For the text-containing cell, return its midpoint in (x, y) coordinate format. 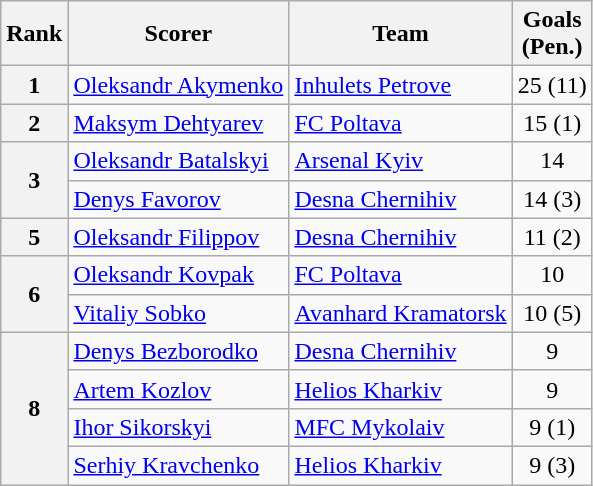
1 (34, 85)
Scorer (178, 34)
14 (552, 161)
5 (34, 237)
Oleksandr Akymenko (178, 85)
Team (400, 34)
Goals(Pen.) (552, 34)
Maksym Dehtyarev (178, 123)
9 (3) (552, 465)
2 (34, 123)
14 (3) (552, 199)
Oleksandr Filippov (178, 237)
8 (34, 408)
Rank (34, 34)
Inhulets Petrove (400, 85)
Artem Kozlov (178, 389)
3 (34, 180)
Denys Favorov (178, 199)
10 (5) (552, 313)
Avanhard Kramatorsk (400, 313)
9 (1) (552, 427)
15 (1) (552, 123)
MFC Mykolaiv (400, 427)
Ihor Sikorskyi (178, 427)
6 (34, 294)
10 (552, 275)
Oleksandr Kovpak (178, 275)
Denys Bezborodko (178, 351)
Serhiy Kravchenko (178, 465)
11 (2) (552, 237)
Oleksandr Batalskyi (178, 161)
Vitaliy Sobko (178, 313)
25 (11) (552, 85)
Arsenal Kyiv (400, 161)
